Scan for the cell matching the given text and deliver its (x, y) coordinate at center. 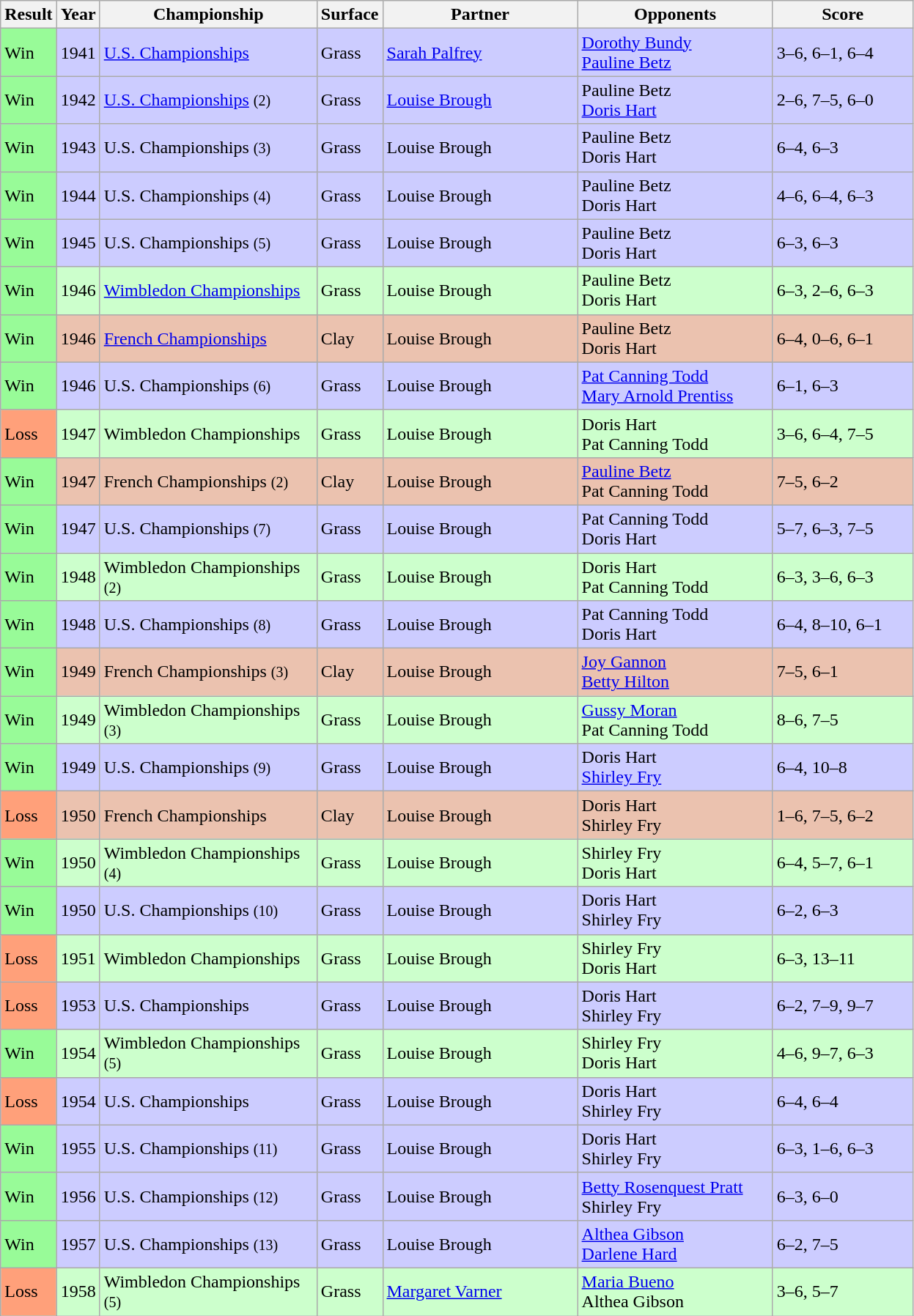
Score (843, 15)
Betty Rosenquest Pratt Shirley Fry (675, 1196)
1958 (78, 1291)
6–3, 6–3 (843, 243)
6–4, 6–3 (843, 148)
6–3, 6–0 (843, 1196)
Maria Bueno Althea Gibson (675, 1291)
U.S. Championships (3) (208, 148)
1945 (78, 243)
7–5, 6–2 (843, 481)
Wimbledon Championships (2) (208, 576)
French Championships (3) (208, 673)
Sarah Palfrey (480, 53)
1955 (78, 1149)
Dorothy Bundy Pauline Betz (675, 53)
7–5, 6–1 (843, 673)
Gussy Moran Pat Canning Todd (675, 720)
Championship (208, 15)
6–2, 7–5 (843, 1244)
5–7, 6–3, 7–5 (843, 529)
1957 (78, 1244)
U.S. Championships (12) (208, 1196)
Pat Canning Todd Mary Arnold Prentiss (675, 385)
U.S. Championships (11) (208, 1149)
Result (29, 15)
6–3, 3–6, 6–3 (843, 576)
4–6, 6–4, 6–3 (843, 195)
Partner (480, 15)
6–4, 6–4 (843, 1101)
U.S. Championships (9) (208, 768)
6–2, 7–9, 9–7 (843, 1005)
Joy Gannon Betty Hilton (675, 673)
4–6, 9–7, 6–3 (843, 1054)
6–1, 6–3 (843, 385)
Surface (350, 15)
6–4, 10–8 (843, 768)
1943 (78, 148)
1951 (78, 958)
Year (78, 15)
1–6, 7–5, 6–2 (843, 815)
6–4, 0–6, 6–1 (843, 339)
1942 (78, 100)
3–6, 6–4, 7–5 (843, 434)
Althea Gibson Darlene Hard (675, 1244)
U.S. Championships (6) (208, 385)
1944 (78, 195)
U.S. Championships (5) (208, 243)
Wimbledon Championships (3) (208, 720)
6–3, 2–6, 6–3 (843, 290)
Wimbledon Championships (4) (208, 863)
6–3, 13–11 (843, 958)
1953 (78, 1005)
Opponents (675, 15)
6–4, 8–10, 6–1 (843, 624)
Pauline Betz Pat Canning Todd (675, 481)
6–2, 6–3 (843, 910)
1941 (78, 53)
U.S. Championships (4) (208, 195)
3–6, 6–1, 6–4 (843, 53)
3–6, 5–7 (843, 1291)
2–6, 7–5, 6–0 (843, 100)
6–4, 5–7, 6–1 (843, 863)
U.S. Championships (2) (208, 100)
6–3, 1–6, 6–3 (843, 1149)
1956 (78, 1196)
U.S. Championships (7) (208, 529)
U.S. Championships (10) (208, 910)
U.S. Championships (13) (208, 1244)
French Championships (2) (208, 481)
Margaret Varner (480, 1291)
8–6, 7–5 (843, 720)
U.S. Championships (8) (208, 624)
